Capture the cell that displays the provided text and extract its (X, Y) central coordinate. 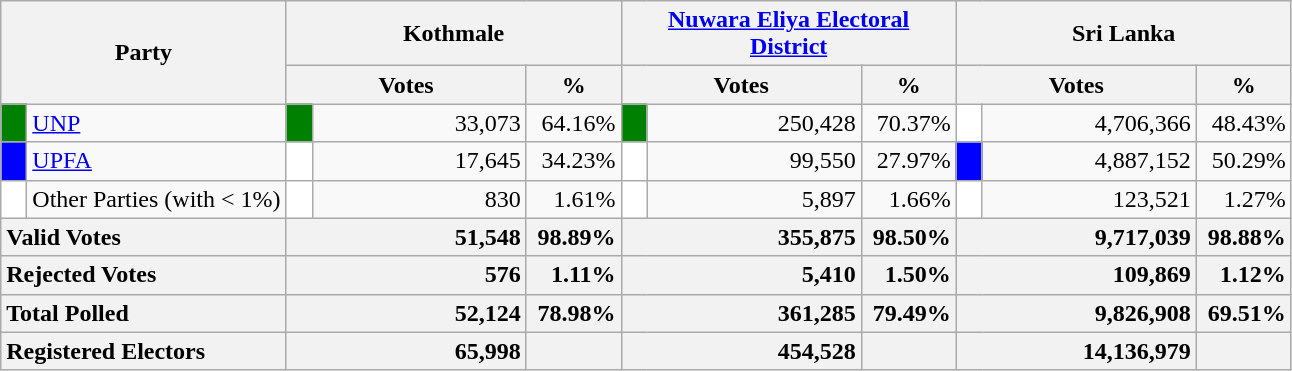
Registered Electors (144, 351)
4,706,366 (1089, 123)
355,875 (741, 237)
Kothmale (454, 34)
5,410 (741, 275)
65,998 (406, 351)
830 (419, 199)
70.37% (908, 123)
34.23% (574, 161)
250,428 (754, 123)
576 (406, 275)
9,826,908 (1076, 313)
51,548 (406, 237)
9,717,039 (1076, 237)
Rejected Votes (144, 275)
UNP (156, 123)
UPFA (156, 161)
Total Polled (144, 313)
1.61% (574, 199)
14,136,979 (1076, 351)
69.51% (1244, 313)
1.66% (908, 199)
99,550 (754, 161)
98.50% (908, 237)
5,897 (754, 199)
1.12% (1244, 275)
98.89% (574, 237)
4,887,152 (1089, 161)
50.29% (1244, 161)
1.11% (574, 275)
123,521 (1089, 199)
1.50% (908, 275)
Sri Lanka (1124, 34)
Nuwara Eliya Electoral District (788, 34)
33,073 (419, 123)
27.97% (908, 161)
98.88% (1244, 237)
Other Parties (with < 1%) (156, 199)
78.98% (574, 313)
361,285 (741, 313)
17,645 (419, 161)
Party (144, 52)
64.16% (574, 123)
52,124 (406, 313)
454,528 (741, 351)
109,869 (1076, 275)
Valid Votes (144, 237)
48.43% (1244, 123)
79.49% (908, 313)
1.27% (1244, 199)
